Extract the [x, y] coordinate from the center of the cell holding the provided text.  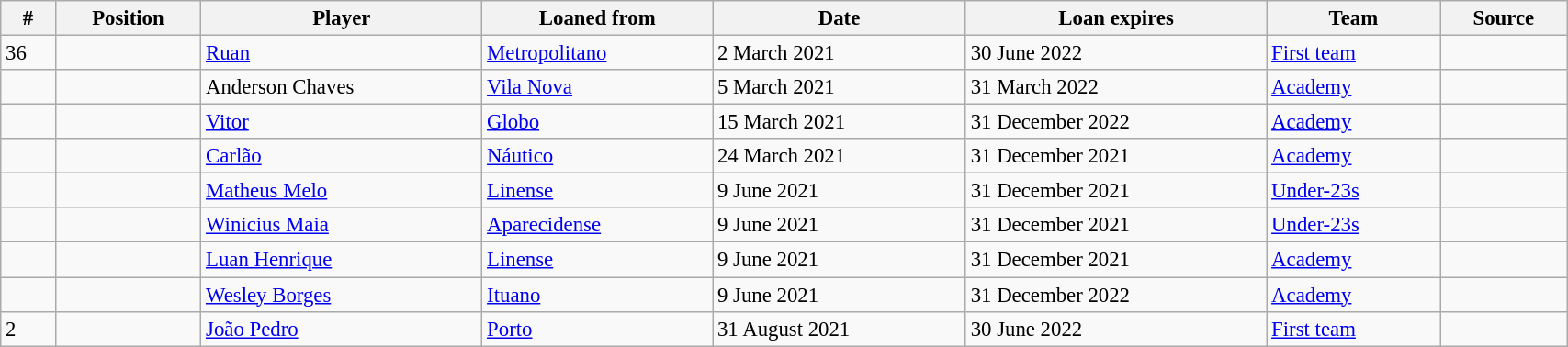
Player [342, 18]
Ituano [597, 295]
Ruan [342, 53]
Winicius Maia [342, 225]
24 March 2021 [840, 156]
Porto [597, 329]
36 [28, 53]
Globo [597, 122]
31 March 2022 [1115, 87]
João Pedro [342, 329]
Luan Henrique [342, 260]
2 [28, 329]
Loaned from [597, 18]
Metropolitano [597, 53]
31 August 2021 [840, 329]
2 March 2021 [840, 53]
15 March 2021 [840, 122]
Vila Nova [597, 87]
Source [1504, 18]
Aparecidense [597, 225]
Team [1354, 18]
Vitor [342, 122]
Anderson Chaves [342, 87]
Date [840, 18]
Loan expires [1115, 18]
Náutico [597, 156]
Position [129, 18]
Carlão [342, 156]
Wesley Borges [342, 295]
5 March 2021 [840, 87]
Matheus Melo [342, 191]
# [28, 18]
